For the text-containing cell, return its midpoint in [X, Y] coordinate format. 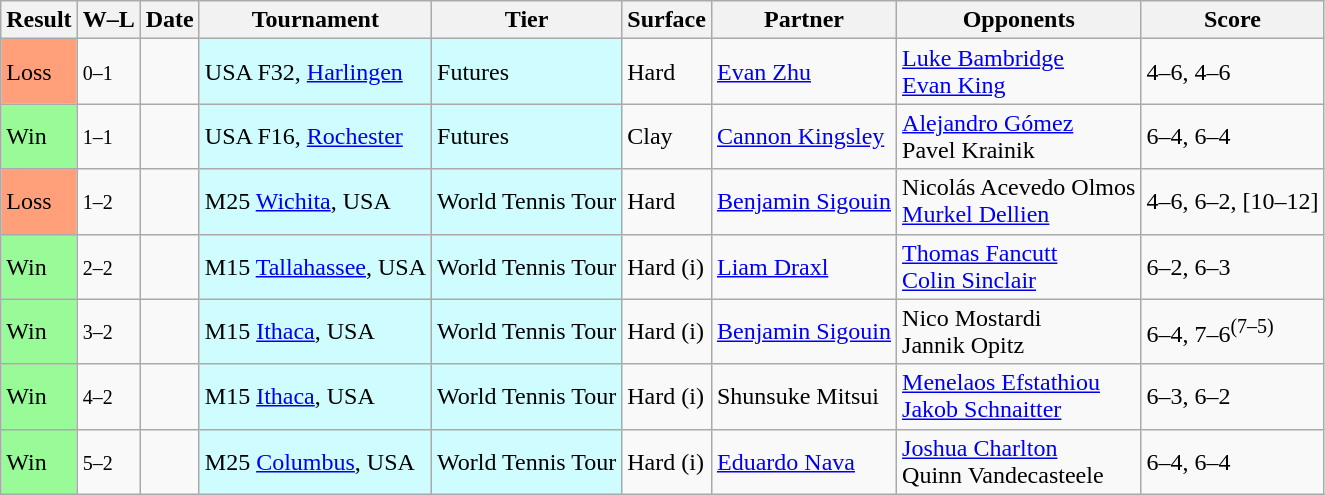
4–2 [108, 396]
Clay [667, 136]
Shunsuke Mitsui [804, 396]
6–2, 6–3 [1232, 266]
Partner [804, 20]
Opponents [1019, 20]
5–2 [108, 462]
Nicolás Acevedo Olmos Murkel Dellien [1019, 202]
Joshua Charlton Quinn Vandecasteele [1019, 462]
6–3, 6–2 [1232, 396]
Nico Mostardi Jannik Opitz [1019, 332]
3–2 [108, 332]
Luke Bambridge Evan King [1019, 72]
Menelaos Efstathiou Jakob Schnaitter [1019, 396]
2–2 [108, 266]
6–4, 7–6(7–5) [1232, 332]
W–L [108, 20]
Cannon Kingsley [804, 136]
Date [170, 20]
4–6, 6–2, [10–12] [1232, 202]
Result [39, 20]
Score [1232, 20]
Eduardo Nava [804, 462]
1–2 [108, 202]
4–6, 4–6 [1232, 72]
Tournament [315, 20]
1–1 [108, 136]
M25 Wichita, USA [315, 202]
USA F32, Harlingen [315, 72]
Tier [527, 20]
Surface [667, 20]
Liam Draxl [804, 266]
Evan Zhu [804, 72]
0–1 [108, 72]
M15 Tallahassee, USA [315, 266]
Thomas Fancutt Colin Sinclair [1019, 266]
Alejandro Gómez Pavel Krainik [1019, 136]
M25 Columbus, USA [315, 462]
USA F16, Rochester [315, 136]
